Provide the [x, y] coordinate of the cell's center where the given text is located.  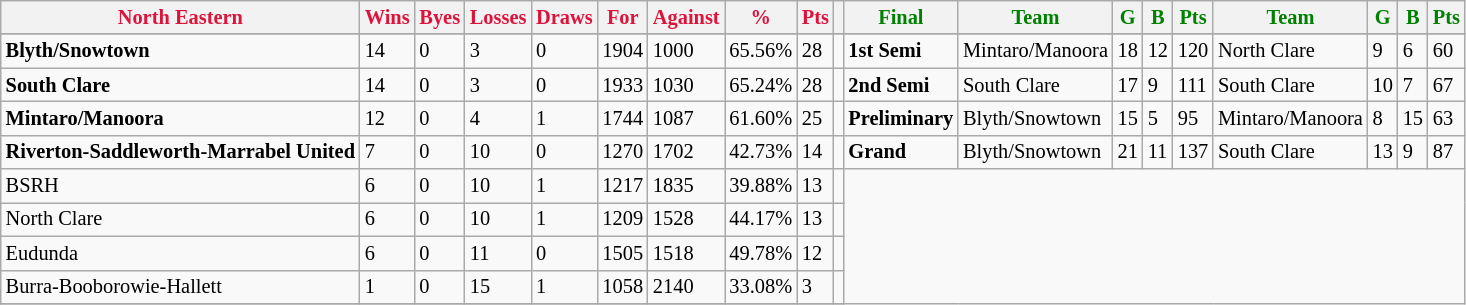
BSRH [180, 186]
Riverton-Saddleworth-Marrabel United [180, 152]
1702 [686, 152]
1744 [623, 118]
111 [1193, 85]
Preliminary [902, 118]
2140 [686, 287]
42.73% [760, 152]
1505 [623, 253]
Eudunda [180, 253]
21 [1128, 152]
For [623, 17]
17 [1128, 85]
8 [1383, 118]
18 [1128, 51]
1st Semi [902, 51]
120 [1193, 51]
1270 [623, 152]
1528 [686, 219]
% [760, 17]
49.78% [760, 253]
Against [686, 17]
63 [1446, 118]
North Eastern [180, 17]
1933 [623, 85]
137 [1193, 152]
Grand [902, 152]
Draws [564, 17]
87 [1446, 152]
39.88% [760, 186]
61.60% [760, 118]
67 [1446, 85]
1087 [686, 118]
65.56% [760, 51]
Wins [388, 17]
44.17% [760, 219]
1835 [686, 186]
5 [1158, 118]
25 [816, 118]
1518 [686, 253]
1217 [623, 186]
60 [1446, 51]
Byes [439, 17]
1904 [623, 51]
Burra-Booborowie-Hallett [180, 287]
Losses [498, 17]
1209 [623, 219]
1030 [686, 85]
4 [498, 118]
95 [1193, 118]
Final [902, 17]
33.08% [760, 287]
1058 [623, 287]
1000 [686, 51]
2nd Semi [902, 85]
65.24% [760, 85]
